Return (x, y) of the center of cell containing provided text 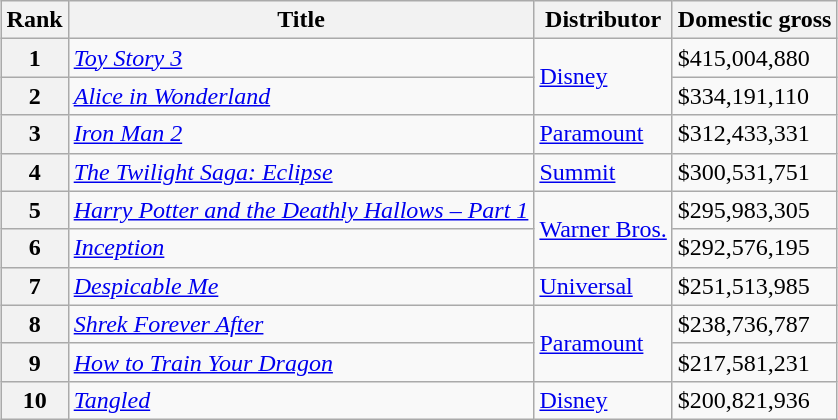
How to Train Your Dragon (301, 362)
6 (34, 248)
$217,581,231 (754, 362)
Warner Bros. (603, 229)
The Twilight Saga: Eclipse (301, 172)
$312,433,331 (754, 134)
8 (34, 324)
5 (34, 210)
Despicable Me (301, 286)
Iron Man 2 (301, 134)
4 (34, 172)
$292,576,195 (754, 248)
$415,004,880 (754, 58)
$300,531,751 (754, 172)
9 (34, 362)
$238,736,787 (754, 324)
Title (301, 20)
Rank (34, 20)
Inception (301, 248)
$251,513,985 (754, 286)
$295,983,305 (754, 210)
Shrek Forever After (301, 324)
7 (34, 286)
3 (34, 134)
$200,821,936 (754, 400)
Distributor (603, 20)
Domestic gross (754, 20)
Universal (603, 286)
Toy Story 3 (301, 58)
10 (34, 400)
2 (34, 96)
Summit (603, 172)
Tangled (301, 400)
$334,191,110 (754, 96)
1 (34, 58)
Harry Potter and the Deathly Hallows – Part 1 (301, 210)
Alice in Wonderland (301, 96)
